Output the [X, Y] coordinate of the center of the cell containing the given text.  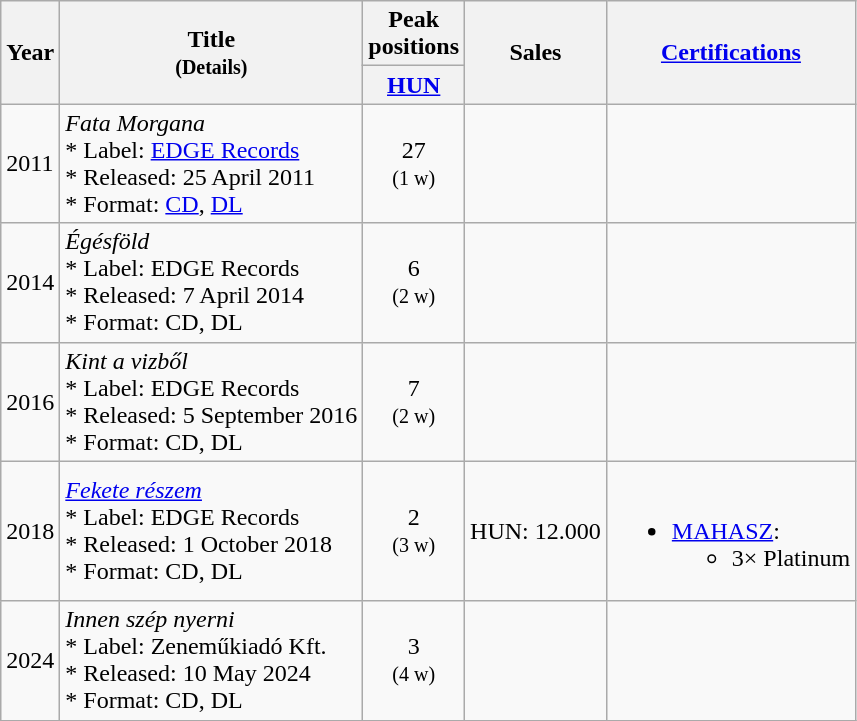
Innen szép nyerni * Label: Zeneműkiadó Kft.* Released: 10 May 2024 * Format: CD, DL [212, 660]
HUN: 12.000 [536, 531]
HUN [414, 85]
Certifications [730, 52]
Title(Details) [212, 52]
27 (1 w) [414, 164]
2018 [30, 531]
2016 [30, 402]
2024 [30, 660]
3(4 w) [414, 660]
Fata Morgana* Label: EDGE Records* Released: 25 April 2011* Format: CD, DL [212, 164]
7 (2 w) [414, 402]
Fekete részem* Label: EDGE Records* Released: 1 October 2018* Format: CD, DL [212, 531]
2(3 w) [414, 531]
MAHASZ:3× Platinum [730, 531]
Peak positions [414, 34]
2014 [30, 282]
Year [30, 52]
6 (2 w) [414, 282]
2011 [30, 164]
Kint a vizből* Label: EDGE Records* Released: 5 September 2016* Format: CD, DL [212, 402]
Égésföld* Label: EDGE Records* Released: 7 April 2014* Format: CD, DL [212, 282]
Sales [536, 52]
